Output the (x, y) coordinate of the center of the cell containing the given text.  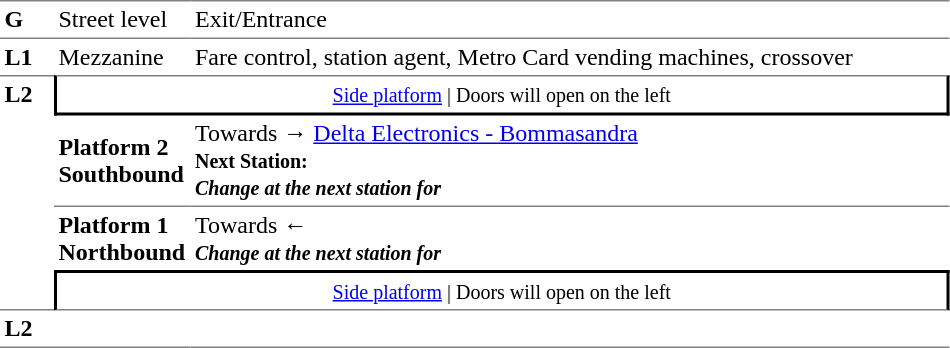
Platform 1Northbound (122, 238)
Street level (122, 20)
Fare control, station agent, Metro Card vending machines, crossover (570, 57)
Mezzanine (122, 57)
Towards → Delta Electronics - BommasandraNext Station: Change at the next station for (570, 162)
Exit/Entrance (570, 20)
Platform 2Southbound (122, 162)
L1 (27, 57)
G (27, 20)
Towards ← Change at the next station for (570, 238)
